Scan for the cell matching the given text and deliver its (X, Y) coordinate at center. 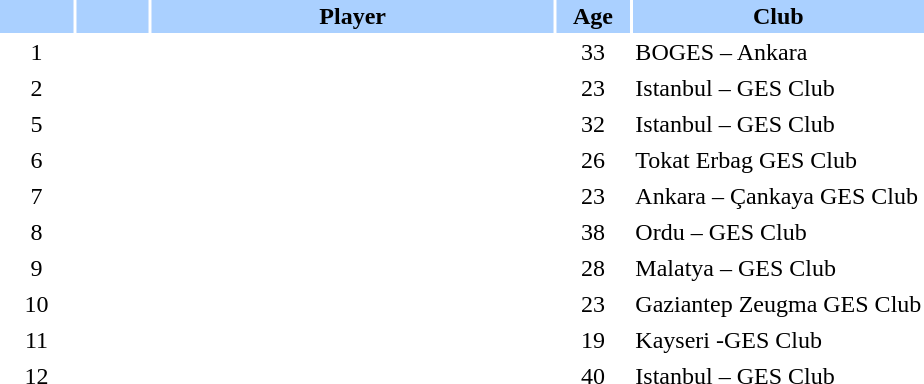
11 (36, 340)
26 (592, 160)
5 (36, 124)
38 (592, 232)
Malatya – GES Club (778, 268)
1 (36, 52)
32 (592, 124)
Ordu – GES Club (778, 232)
Ankara – Çankaya GES Club (778, 196)
Gaziantep Zeugma GES Club (778, 304)
Tokat Erbag GES Club (778, 160)
33 (592, 52)
Player (352, 16)
28 (592, 268)
6 (36, 160)
7 (36, 196)
2 (36, 88)
Club (778, 16)
BOGES – Ankara (778, 52)
19 (592, 340)
10 (36, 304)
Kayseri -GES Club (778, 340)
9 (36, 268)
8 (36, 232)
Age (592, 16)
